Detect which cell encompasses the target text, then output its (x, y) center coordinate. 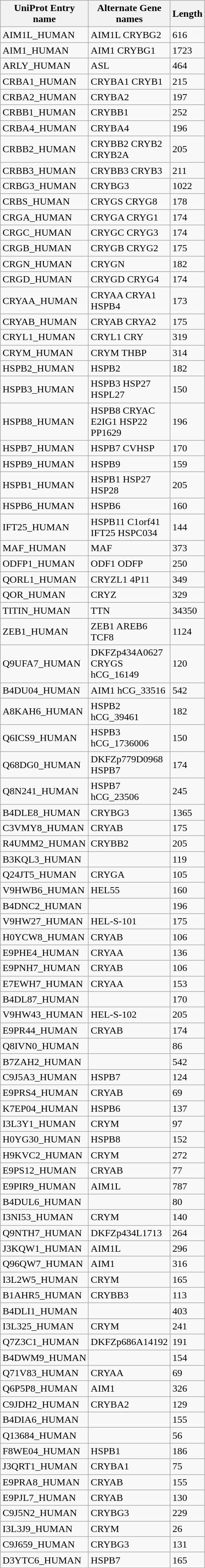
CRYGA CRYG1 (130, 217)
77 (187, 1171)
TTN (130, 611)
B4DU04_HUMAN (44, 690)
CRYGA (130, 875)
CRYAB CRYA2 (130, 322)
113 (187, 1295)
178 (187, 201)
HSPB7 CVHSP (130, 448)
UniProt Entry name (44, 14)
Q68DG0_HUMAN (44, 764)
Q24JT5_HUMAN (44, 875)
Q9NTH7_HUMAN (44, 1233)
329 (187, 595)
AIM1 CRYBG1 (130, 50)
B7ZAH2_HUMAN (44, 1061)
373 (187, 548)
CRYBB2 CRYB2 CRYB2A (130, 149)
86 (187, 1046)
75 (187, 1467)
V9HW27_HUMAN (44, 921)
26 (187, 1529)
CRGN_HUMAN (44, 264)
HSPB7 hCG_23506 (130, 791)
191 (187, 1342)
ZEB1 AREB6 TCF8 (130, 632)
97 (187, 1124)
Q7Z3C1_HUMAN (44, 1342)
HSPB6_HUMAN (44, 506)
AIM1L CRYBG2 (130, 35)
E9PJL7_HUMAN (44, 1498)
QORL1_HUMAN (44, 579)
326 (187, 1389)
1022 (187, 186)
137 (187, 1108)
CRYGB CRYG2 (130, 248)
173 (187, 300)
B1AHR5_HUMAN (44, 1295)
159 (187, 464)
CRGB_HUMAN (44, 248)
1723 (187, 50)
E9PS12_HUMAN (44, 1171)
HSPB8 (130, 1140)
C3VMY8_HUMAN (44, 828)
80 (187, 1202)
C9J659_HUMAN (44, 1544)
AIM1 hCG_33516 (130, 690)
E9PRA8_HUMAN (44, 1482)
F8WE04_HUMAN (44, 1451)
119 (187, 859)
140 (187, 1217)
CRYL1_HUMAN (44, 337)
Q13684_HUMAN (44, 1435)
616 (187, 35)
AIM1_HUMAN (44, 50)
HEL-S-102 (130, 1015)
B4DNC2_HUMAN (44, 906)
56 (187, 1435)
HSPB8 CRYAC E2IG1 HSP22 PP1629 (130, 421)
CRBA2_HUMAN (44, 97)
Q6P5P8_HUMAN (44, 1389)
314 (187, 353)
DKFZp434L1713 (130, 1233)
MAF (130, 548)
CRYBA4 (130, 128)
34350 (187, 611)
HSPB1_HUMAN (44, 484)
Q8N241_HUMAN (44, 791)
CRYGC CRYG3 (130, 233)
CRYM_HUMAN (44, 353)
MAF_HUMAN (44, 548)
C9JDH2_HUMAN (44, 1404)
464 (187, 66)
E7EWH7_HUMAN (44, 984)
129 (187, 1404)
HSPB9 (130, 464)
H9KVC2_HUMAN (44, 1155)
D3YTC6_HUMAN (44, 1560)
R4UMM2_HUMAN (44, 843)
403 (187, 1311)
QOR_HUMAN (44, 595)
CRBB1_HUMAN (44, 113)
349 (187, 579)
HSPB8_HUMAN (44, 421)
Q8IVN0_HUMAN (44, 1046)
CRYAA_HUMAN (44, 300)
CRYGN (130, 264)
E9PRS4_HUMAN (44, 1093)
Q71V83_HUMAN (44, 1373)
105 (187, 875)
ODF1 ODFP (130, 564)
HEL-S-101 (130, 921)
HSPB2 hCG_39461 (130, 711)
CRYGS CRYG8 (130, 201)
CRYL1 CRY (130, 337)
H0YG30_HUMAN (44, 1140)
211 (187, 170)
CRBG3_HUMAN (44, 186)
I3L2W5_HUMAN (44, 1280)
ASL (130, 66)
CRYBA1 CRYB1 (130, 81)
B4DWM9_HUMAN (44, 1357)
HSPB1 HSP27 HSP28 (130, 484)
252 (187, 113)
B4DLI1_HUMAN (44, 1311)
Q9UFA7_HUMAN (44, 664)
CRYAB_HUMAN (44, 322)
DKFZp686A14192 (130, 1342)
TITIN_HUMAN (44, 611)
V9HW43_HUMAN (44, 1015)
B4DUL6_HUMAN (44, 1202)
K7EP04_HUMAN (44, 1108)
HSPB11 C1orf41 IFT25 HSPC034 (130, 527)
HSPB3 hCG_1736006 (130, 738)
CRYZ (130, 595)
HEL55 (130, 890)
CRYBB3 CRYB3 (130, 170)
HSPB1 (130, 1451)
215 (187, 81)
ARLY_HUMAN (44, 66)
DKFZp779D0968 HSPB7 (130, 764)
ZEB1_HUMAN (44, 632)
1124 (187, 632)
B4DL87_HUMAN (44, 999)
I3L3Y1_HUMAN (44, 1124)
AIM1L_HUMAN (44, 35)
I3NI53_HUMAN (44, 1217)
E9PIR9_HUMAN (44, 1186)
J3KQW1_HUMAN (44, 1248)
154 (187, 1357)
IFT25_HUMAN (44, 527)
CRYBB2 (130, 843)
153 (187, 984)
I3L3J9_HUMAN (44, 1529)
HSPB9_HUMAN (44, 464)
272 (187, 1155)
CRYBB3 (130, 1295)
CRBB3_HUMAN (44, 170)
CRYBB1 (130, 113)
C9J5N2_HUMAN (44, 1513)
124 (187, 1077)
241 (187, 1326)
B4DLE8_HUMAN (44, 812)
186 (187, 1451)
152 (187, 1140)
CRYGD CRYG4 (130, 279)
C9J5A3_HUMAN (44, 1077)
V9HWB6_HUMAN (44, 890)
245 (187, 791)
CRGD_HUMAN (44, 279)
E9PNH7_HUMAN (44, 968)
CRYBA1 (130, 1467)
DKFZp434A0627 CRYGS hCG_16149 (130, 664)
E9PHE4_HUMAN (44, 953)
A8KAH6_HUMAN (44, 711)
130 (187, 1498)
B4DIA6_HUMAN (44, 1420)
197 (187, 97)
I3L325_HUMAN (44, 1326)
ODFP1_HUMAN (44, 564)
264 (187, 1233)
CRYZL1 4P11 (130, 579)
229 (187, 1513)
1365 (187, 812)
HSPB2_HUMAN (44, 368)
H0YCW8_HUMAN (44, 937)
CRYAA CRYA1 HSPB4 (130, 300)
131 (187, 1544)
CRBB2_HUMAN (44, 149)
J3QRT1_HUMAN (44, 1467)
CRYM THBP (130, 353)
296 (187, 1248)
HSPB3 HSP27 HSPL27 (130, 390)
250 (187, 564)
B3KQL3_HUMAN (44, 859)
HSPB3_HUMAN (44, 390)
CRBS_HUMAN (44, 201)
144 (187, 527)
120 (187, 664)
Alternate Gene names (130, 14)
Length (187, 14)
CRGC_HUMAN (44, 233)
316 (187, 1264)
E9PR44_HUMAN (44, 1030)
CRGA_HUMAN (44, 217)
Q6ICS9_HUMAN (44, 738)
CRBA1_HUMAN (44, 81)
319 (187, 337)
HSPB2 (130, 368)
CRBA4_HUMAN (44, 128)
Q96QW7_HUMAN (44, 1264)
HSPB7_HUMAN (44, 448)
787 (187, 1186)
136 (187, 953)
